Extract the (X, Y) coordinate from the center of the cell holding the provided text.  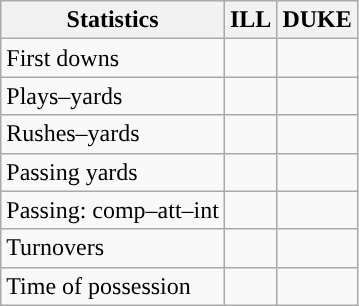
ILL (250, 20)
First downs (113, 58)
Rushes–yards (113, 134)
Time of possession (113, 286)
Plays–yards (113, 96)
Statistics (113, 20)
Passing yards (113, 172)
Turnovers (113, 248)
Passing: comp–att–int (113, 210)
DUKE (317, 20)
